Return the [x, y] coordinate for the center point of the cell that contains the specified text.  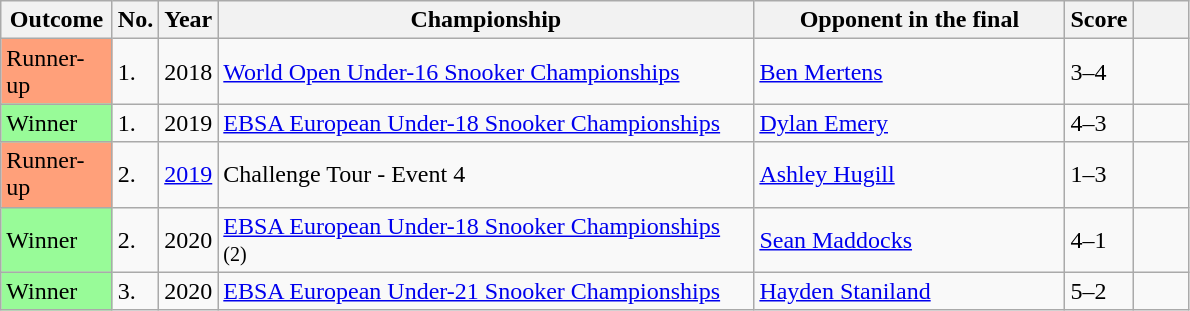
5–2 [1099, 291]
Challenge Tour - Event 4 [486, 174]
3. [135, 291]
2018 [188, 72]
Year [188, 20]
EBSA European Under-18 Snooker Championships [486, 123]
Championship [486, 20]
Dylan Emery [910, 123]
Ashley Hugill [910, 174]
Outcome [57, 20]
Score [1099, 20]
4–3 [1099, 123]
Opponent in the final [910, 20]
3–4 [1099, 72]
1–3 [1099, 174]
EBSA European Under-18 Snooker Championships (2) [486, 240]
EBSA European Under-21 Snooker Championships [486, 291]
Sean Maddocks [910, 240]
4–1 [1099, 240]
No. [135, 20]
Hayden Staniland [910, 291]
World Open Under-16 Snooker Championships [486, 72]
Ben Mertens [910, 72]
